For the text-containing cell, return its midpoint in (X, Y) coordinate format. 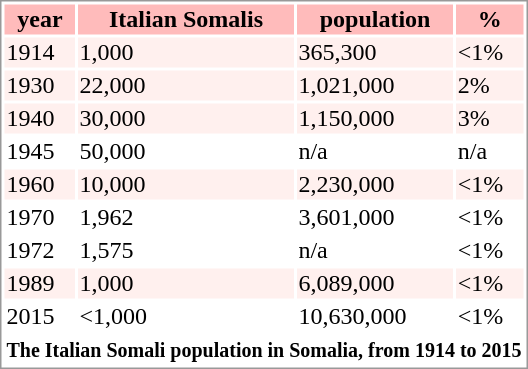
50,000 (186, 151)
3,601,000 (375, 217)
2% (490, 85)
2,230,000 (375, 185)
1,575 (186, 251)
22,000 (186, 85)
2015 (40, 317)
1,021,000 (375, 85)
1972 (40, 251)
Italian Somalis (186, 19)
The Italian Somali population in Somalia, from 1914 to 2015 (264, 349)
1940 (40, 119)
1,962 (186, 217)
1970 (40, 217)
1989 (40, 283)
1930 (40, 85)
% (490, 19)
3% (490, 119)
population (375, 19)
6,089,000 (375, 283)
year (40, 19)
30,000 (186, 119)
1960 (40, 185)
10,000 (186, 185)
<1,000 (186, 317)
365,300 (375, 53)
10,630,000 (375, 317)
1,150,000 (375, 119)
1945 (40, 151)
1914 (40, 53)
